Capture the cell that displays the provided text and extract its (X, Y) central coordinate. 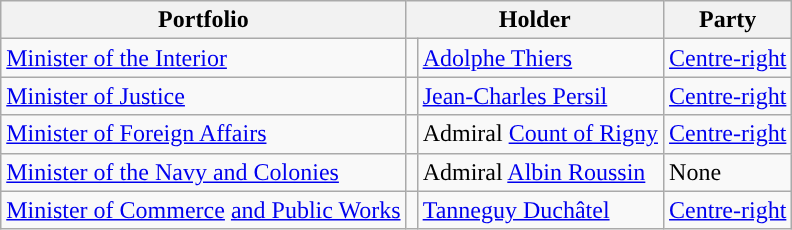
Tanneguy Duchâtel (540, 210)
Adolphe Thiers (540, 58)
Holder (534, 20)
Minister of Foreign Affairs (204, 134)
None (728, 172)
Minister of the Navy and Colonies (204, 172)
Minister of the Interior (204, 58)
Minister of Justice (204, 96)
Admiral Albin Roussin (540, 172)
Party (728, 20)
Jean-Charles Persil (540, 96)
Minister of Commerce and Public Works (204, 210)
Portfolio (204, 20)
Admiral Count of Rigny (540, 134)
